Identify which cell holds the provided text, then report its [X, Y] central coordinate. 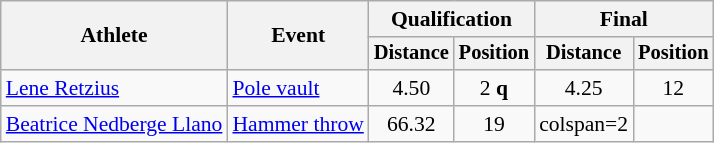
Qualification [452, 19]
Pole vault [298, 88]
Athlete [114, 36]
Event [298, 36]
4.50 [412, 88]
66.32 [412, 124]
4.25 [584, 88]
Lene Retzius [114, 88]
2 q [494, 88]
Final [624, 19]
12 [673, 88]
colspan=2 [584, 124]
Beatrice Nedberge Llano [114, 124]
19 [494, 124]
Hammer throw [298, 124]
